Identify which cell holds the provided text, then report its [x, y] central coordinate. 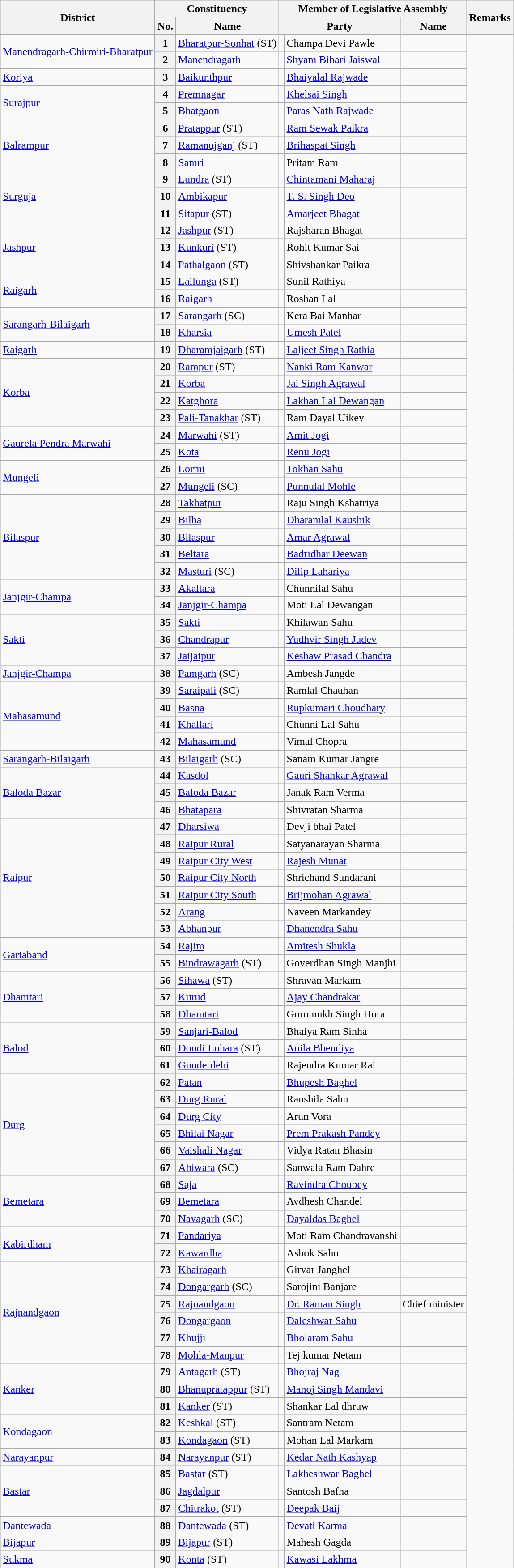
Akaltara [227, 588]
Dongargaon [227, 1321]
Ranshila Sahu [342, 1099]
42 [165, 741]
Constituency [217, 9]
47 [165, 827]
39 [165, 690]
65 [165, 1133]
Ambikapur [227, 196]
T. S. Singh Deo [342, 196]
33 [165, 588]
Kawardha [227, 1252]
Anila Bhendiya [342, 1048]
40 [165, 707]
Dantewada (ST) [227, 1525]
59 [165, 1031]
Jashpur [78, 248]
Prem Prakash Pandey [342, 1133]
Abhanpur [227, 929]
Shivshankar Paikra [342, 265]
44 [165, 776]
87 [165, 1508]
83 [165, 1440]
Kota [227, 452]
Dantewada [78, 1525]
Jai Singh Agrawal [342, 384]
70 [165, 1218]
Bastar (ST) [227, 1474]
Premnagar [227, 94]
Keshaw Prasad Chandra [342, 656]
77 [165, 1338]
Koriya [78, 77]
Pamgarh (SC) [227, 673]
Mungeli (SC) [227, 486]
Dharamjaigarh (ST) [227, 350]
Baikunthpur [227, 77]
Party [340, 26]
Manoj Singh Mandavi [342, 1389]
Takhatpur [227, 503]
Sanam Kumar Jangre [342, 759]
Brihaspat Singh [342, 145]
Saraipali (SC) [227, 690]
Nanki Ram Kanwar [342, 367]
Ramlal Chauhan [342, 690]
Masturi (SC) [227, 571]
Narayanpur [78, 1457]
Vidya Ratan Bhasin [342, 1150]
5 [165, 111]
23 [165, 418]
Girvar Janghel [342, 1269]
Shrichand Sundarani [342, 878]
Rampur (ST) [227, 367]
Kera Bai Manhar [342, 316]
41 [165, 724]
55 [165, 963]
11 [165, 214]
56 [165, 980]
Raipur [78, 878]
Manendragarh-Chirmiri-Bharatpur [78, 51]
Moti Lal Dewangan [342, 605]
18 [165, 333]
43 [165, 759]
Vaishali Nagar [227, 1150]
26 [165, 469]
Kondagaon (ST) [227, 1440]
Marwahi (ST) [227, 435]
Bilaigarh (SC) [227, 759]
Amar Agrawal [342, 537]
Chandrapur [227, 639]
78 [165, 1355]
80 [165, 1389]
Kunkuri (ST) [227, 248]
Khilawan Sahu [342, 622]
Gaurela Pendra Marwahi [78, 443]
76 [165, 1321]
89 [165, 1542]
4 [165, 94]
Punnulal Mohle [342, 486]
Rajesh Munat [342, 861]
Umesh Patel [342, 333]
Deepak Baij [342, 1508]
Gariaband [78, 954]
3 [165, 77]
46 [165, 810]
Bhanupratappur (ST) [227, 1389]
Sitapur (ST) [227, 214]
Ramanujganj (ST) [227, 145]
Pathalgaon (ST) [227, 265]
Moti Ram Chandravanshi [342, 1235]
Raipur City North [227, 878]
Bharatpur-Sonhat (ST) [227, 43]
82 [165, 1423]
Beltara [227, 554]
Devji bhai Patel [342, 827]
45 [165, 793]
Kanker (ST) [227, 1406]
Tej kumar Netam [342, 1355]
58 [165, 1014]
8 [165, 162]
Ahiwara (SC) [227, 1167]
Jagdalpur [227, 1491]
Satyanarayan Sharma [342, 844]
Mohla-Manpur [227, 1355]
Dongargarh (SC) [227, 1286]
29 [165, 520]
Samri [227, 162]
Dr. Raman Singh [342, 1304]
Amitesh Shukla [342, 946]
Remarks [490, 17]
1 [165, 43]
Bhojraj Nag [342, 1372]
Dondi Lohara (ST) [227, 1048]
16 [165, 299]
Pandariya [227, 1235]
Bindrawagarh (ST) [227, 963]
Lailunga (ST) [227, 282]
57 [165, 997]
68 [165, 1184]
Rupkumari Choudhary [342, 707]
Sukma [78, 1559]
Ambesh Jangde [342, 673]
Durg Rural [227, 1099]
20 [165, 367]
Jashpur (ST) [227, 231]
Badridhar Deewan [342, 554]
Renu Jogi [342, 452]
32 [165, 571]
35 [165, 622]
61 [165, 1065]
12 [165, 231]
Bhatapara [227, 810]
37 [165, 656]
Sunil Rathiya [342, 282]
84 [165, 1457]
Pratappur (ST) [227, 128]
Bilha [227, 520]
Gurumukh Singh Hora [342, 1014]
Raipur Rural [227, 844]
Dhanendra Sahu [342, 929]
Ajay Chandrakar [342, 997]
Narayanpur (ST) [227, 1457]
Kurud [227, 997]
Sarangarh (SC) [227, 316]
Arang [227, 912]
Ram Sewak Paikra [342, 128]
86 [165, 1491]
Janak Ram Verma [342, 793]
Kasdol [227, 776]
Navagarh (SC) [227, 1218]
72 [165, 1252]
14 [165, 265]
Ashok Sahu [342, 1252]
Rajendra Kumar Rai [342, 1065]
Kanker [78, 1389]
Laljeet Singh Rathia [342, 350]
Member of Legislative Assembly [373, 9]
Santram Netam [342, 1423]
Kharsia [227, 333]
Shravan Markam [342, 980]
Devati Karma [342, 1525]
No. [165, 26]
Durg [78, 1125]
Chunnilal Sahu [342, 588]
6 [165, 128]
50 [165, 878]
Manendragarh [227, 60]
Basna [227, 707]
Bhilai Nagar [227, 1133]
67 [165, 1167]
38 [165, 673]
Bijapur [78, 1542]
Ravindra Choubey [342, 1184]
Sanwala Ram Dahre [342, 1167]
Patan [227, 1082]
Keshkal (ST) [227, 1423]
Durg City [227, 1116]
Chitrakot (ST) [227, 1508]
Lakheshwar Baghel [342, 1474]
Pritam Ram [342, 162]
71 [165, 1235]
Kondagaon [78, 1431]
81 [165, 1406]
Mahesh Gagda [342, 1542]
48 [165, 844]
Raipur City West [227, 861]
Lundra (ST) [227, 179]
Dayaldas Baghel [342, 1218]
Kabirdham [78, 1244]
Khallari [227, 724]
25 [165, 452]
Shankar Lal dhruw [342, 1406]
Amarjeet Bhagat [342, 214]
51 [165, 895]
74 [165, 1286]
Saja [227, 1184]
Naveen Markandey [342, 912]
Antagarh (ST) [227, 1372]
54 [165, 946]
Champa Devi Pawle [342, 43]
60 [165, 1048]
Lakhan Lal Dewangan [342, 401]
63 [165, 1099]
73 [165, 1269]
Mohan Lal Markam [342, 1440]
Mungeli [78, 477]
Lormi [227, 469]
Santosh Bafna [342, 1491]
Goverdhan Singh Manjhi [342, 963]
66 [165, 1150]
79 [165, 1372]
Rohit Kumar Sai [342, 248]
Bholaram Sahu [342, 1338]
Chief minister [433, 1304]
30 [165, 537]
85 [165, 1474]
69 [165, 1201]
Khairagarh [227, 1269]
Bijapur (ST) [227, 1542]
Sarojini Banjare [342, 1286]
Surajpur [78, 103]
Kawasi Lakhma [342, 1559]
Bhaiyalal Rajwade [342, 77]
Jaijaipur [227, 656]
24 [165, 435]
15 [165, 282]
75 [165, 1304]
27 [165, 486]
Dharamlal Kaushik [342, 520]
Balrampur [78, 145]
Gunderdehi [227, 1065]
31 [165, 554]
Avdhesh Chandel [342, 1201]
Kedar Nath Kashyap [342, 1457]
Daleshwar Sahu [342, 1321]
Pali-Tanakhar (ST) [227, 418]
Dharsiwa [227, 827]
Dilip Lahariya [342, 571]
Shivratan Sharma [342, 810]
88 [165, 1525]
Bastar [78, 1491]
64 [165, 1116]
34 [165, 605]
Bhaiya Ram Sinha [342, 1031]
62 [165, 1082]
Yudhvir Singh Judev [342, 639]
Brijmohan Agrawal [342, 895]
Chintamani Maharaj [342, 179]
13 [165, 248]
21 [165, 384]
Khujji [227, 1338]
Raju Singh Kshatriya [342, 503]
Gauri Shankar Agrawal [342, 776]
Roshan Lal [342, 299]
49 [165, 861]
2 [165, 60]
Sanjari-Balod [227, 1031]
9 [165, 179]
52 [165, 912]
Balod [78, 1048]
Chunni Lal Sahu [342, 724]
Raipur City South [227, 895]
Tokhan Sahu [342, 469]
Sihawa (ST) [227, 980]
28 [165, 503]
Katghora [227, 401]
Bhatgaon [227, 111]
36 [165, 639]
Rajim [227, 946]
7 [165, 145]
10 [165, 196]
Amit Jogi [342, 435]
Arun Vora [342, 1116]
Konta (ST) [227, 1559]
Surguja [78, 196]
Vimal Chopra [342, 741]
Khelsai Singh [342, 94]
Bhupesh Baghel [342, 1082]
District [78, 17]
Rajsharan Bhagat [342, 231]
19 [165, 350]
Ram Dayal Uikey [342, 418]
90 [165, 1559]
53 [165, 929]
17 [165, 316]
Paras Nath Rajwade [342, 111]
22 [165, 401]
Shyam Bihari Jaiswal [342, 60]
